Return the (x, y) coordinate for the center point of the cell that contains the specified text.  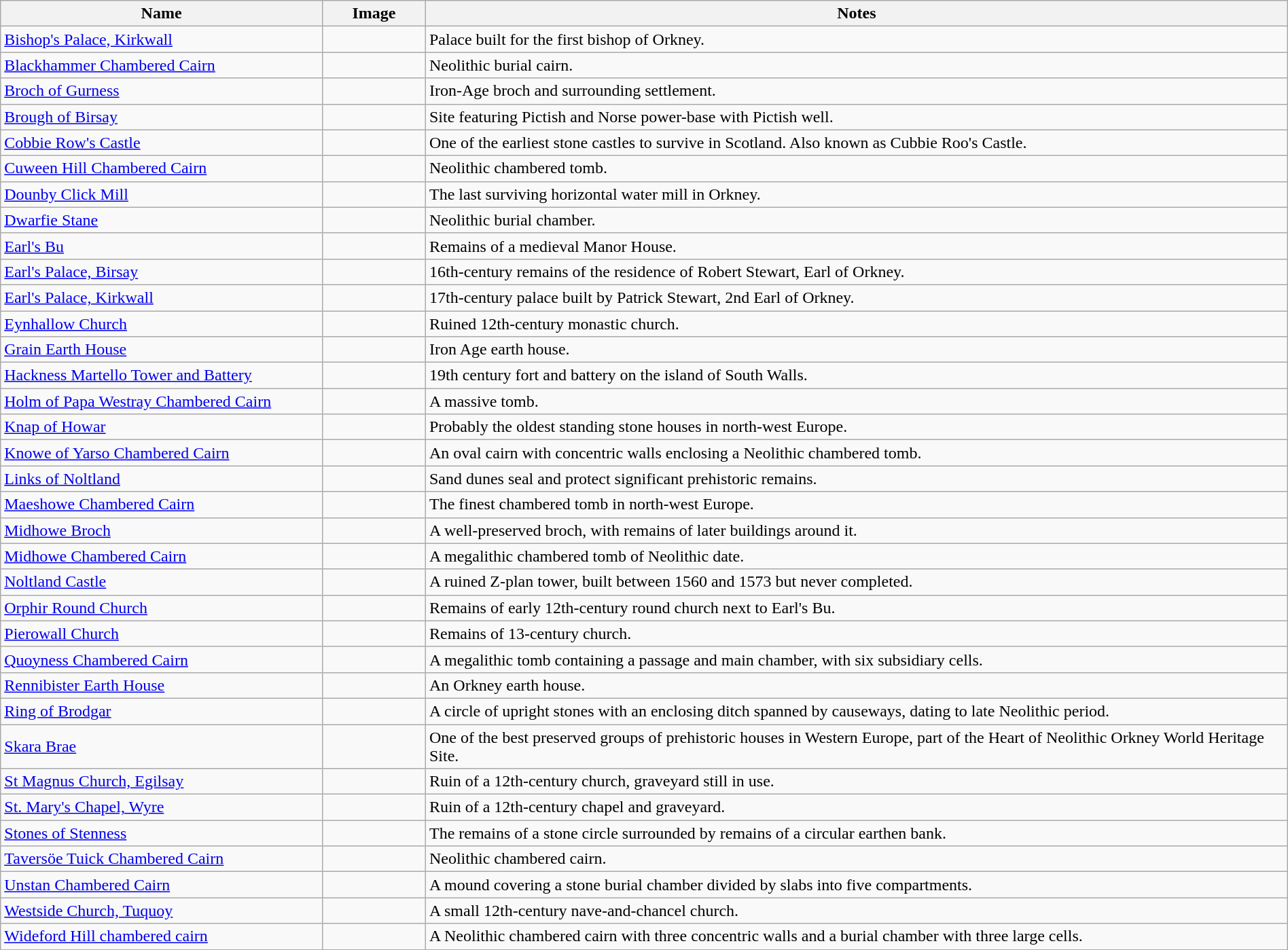
A megalithic tomb containing a passage and main chamber, with six subsidiary cells. (856, 659)
One of the earliest stone castles to survive in Scotland. Also known as Cubbie Roo's Castle. (856, 143)
Iron-Age broch and surrounding settlement. (856, 91)
Noltland Castle (162, 582)
Grain Earth House (162, 350)
Cobbie Row's Castle (162, 143)
Knap of Howar (162, 427)
16th-century remains of the residence of Robert Stewart, Earl of Orkney. (856, 272)
Sand dunes seal and protect significant prehistoric remains. (856, 479)
Quoyness Chambered Cairn (162, 659)
Notes (856, 14)
Midhowe Chambered Cairn (162, 556)
Broch of Gurness (162, 91)
Neolithic chambered cairn. (856, 859)
17th-century palace built by Patrick Stewart, 2nd Earl of Orkney. (856, 297)
Taversöe Tuick Chambered Cairn (162, 859)
Orphir Round Church (162, 608)
Blackhammer Chambered Cairn (162, 65)
Stones of Stenness (162, 833)
Holm of Papa Westray Chambered Cairn (162, 401)
Neolithic chambered tomb. (856, 168)
Earl's Palace, Birsay (162, 272)
Brough of Birsay (162, 117)
Neolithic burial chamber. (856, 220)
A megalithic chambered tomb of Neolithic date. (856, 556)
A small 12th-century nave-and-chancel church. (856, 911)
Rennibister Earth House (162, 685)
Unstan Chambered Cairn (162, 885)
19th century fort and battery on the island of South Walls. (856, 376)
Links of Noltland (162, 479)
Bishop's Palace, Kirkwall (162, 39)
The remains of a stone circle surrounded by remains of a circular earthen bank. (856, 833)
Eynhallow Church (162, 324)
Dwarfie Stane (162, 220)
St. Mary's Chapel, Wyre (162, 807)
Skara Brae (162, 746)
Wideford Hill chambered cairn (162, 936)
Westside Church, Tuquoy (162, 911)
A circle of upright stones with an enclosing ditch spanned by causeways, dating to late Neolithic period. (856, 711)
A well-preserved broch, with remains of later buildings around it. (856, 530)
Iron Age earth house. (856, 350)
Ring of Brodgar (162, 711)
Probably the oldest standing stone houses in north-west Europe. (856, 427)
A mound covering a stone burial chamber divided by slabs into five compartments. (856, 885)
Midhowe Broch (162, 530)
One of the best preserved groups of prehistoric houses in Western Europe, part of the Heart of Neolithic Orkney World Heritage Site. (856, 746)
Name (162, 14)
Image (374, 14)
Ruin of a 12th-century church, graveyard still in use. (856, 782)
A ruined Z-plan tower, built between 1560 and 1573 but never completed. (856, 582)
Remains of a medieval Manor House. (856, 246)
Knowe of Yarso Chambered Cairn (162, 453)
The last surviving horizontal water mill in Orkney. (856, 194)
Pierowall Church (162, 634)
Hackness Martello Tower and Battery (162, 376)
Neolithic burial cairn. (856, 65)
Remains of early 12th-century round church next to Earl's Bu. (856, 608)
Ruin of a 12th-century chapel and graveyard. (856, 807)
Site featuring Pictish and Norse power-base with Pictish well. (856, 117)
Dounby Click Mill (162, 194)
Ruined 12th-century monastic church. (856, 324)
A Neolithic chambered cairn with three concentric walls and a burial chamber with three large cells. (856, 936)
A massive tomb. (856, 401)
Earl's Palace, Kirkwall (162, 297)
St Magnus Church, Egilsay (162, 782)
Palace built for the first bishop of Orkney. (856, 39)
The finest chambered tomb in north-west Europe. (856, 505)
Earl's Bu (162, 246)
Remains of 13-century church. (856, 634)
Maeshowe Chambered Cairn (162, 505)
Cuween Hill Chambered Cairn (162, 168)
An oval cairn with concentric walls enclosing a Neolithic chambered tomb. (856, 453)
An Orkney earth house. (856, 685)
